Pinpoint the cell where the given text exists, returning its (X, Y) midpoint coordinate. 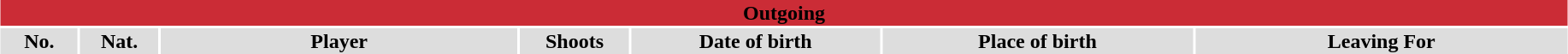
Outgoing (783, 13)
Nat. (120, 41)
Shoots (575, 41)
Place of birth (1038, 41)
Date of birth (755, 41)
Leaving For (1382, 41)
Player (339, 41)
No. (39, 41)
